Return (x, y) of the center of cell containing provided text 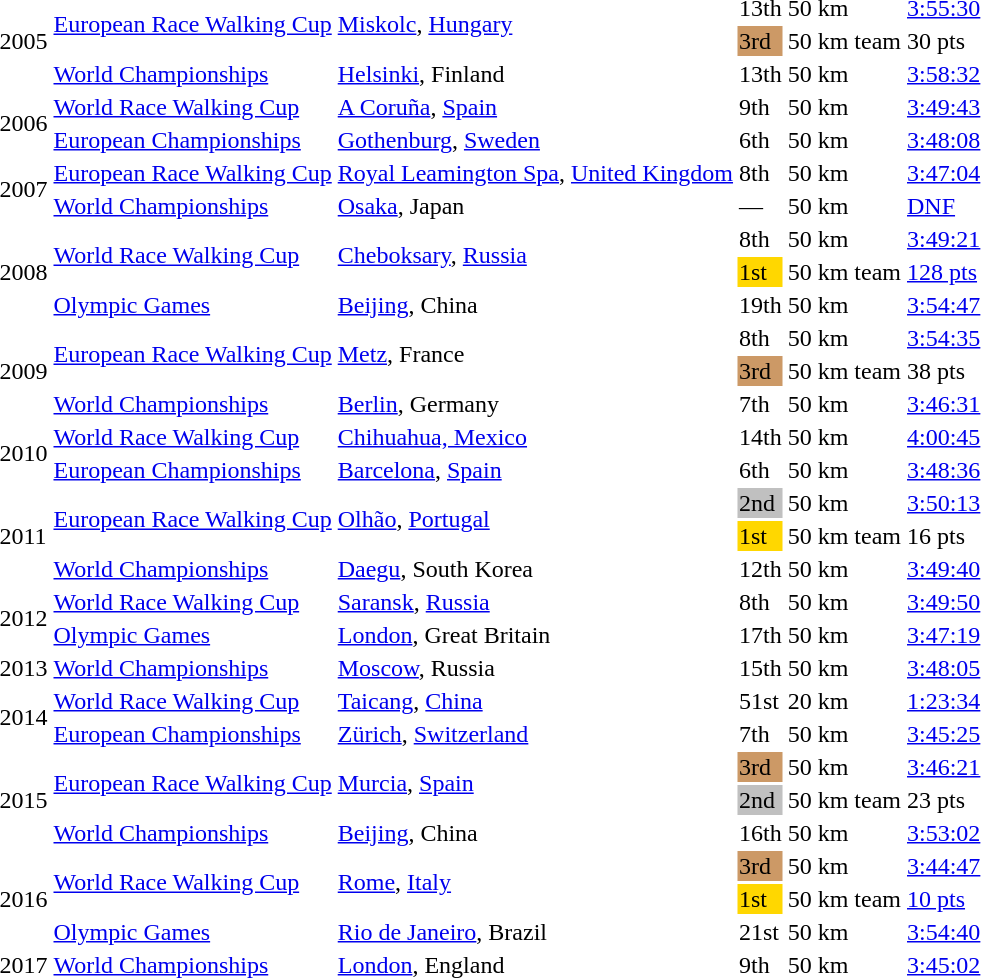
Zürich, Switzerland (535, 734)
19th (761, 305)
Rome, Italy (535, 882)
Helsinki, Finland (535, 74)
17th (761, 635)
Taicang, China (535, 701)
Barcelona, Spain (535, 470)
51st (761, 701)
14th (761, 437)
16th (761, 833)
Olhão, Portugal (535, 520)
Osaka, Japan (535, 206)
Royal Leamington Spa, United Kingdom (535, 173)
A Coruña, Spain (535, 107)
Rio de Janeiro, Brazil (535, 932)
21st (761, 932)
15th (761, 668)
Berlin, Germany (535, 404)
Chihuahua, Mexico (535, 437)
Daegu, South Korea (535, 569)
13th (761, 74)
Cheboksary, Russia (535, 256)
9th (761, 107)
Metz, France (535, 354)
Saransk, Russia (535, 602)
Murcia, Spain (535, 784)
— (761, 206)
12th (761, 569)
Gothenburg, Sweden (535, 140)
20 km (844, 701)
London, Great Britain (535, 635)
Moscow, Russia (535, 668)
